Scan for the cell matching the given text and deliver its (x, y) coordinate at center. 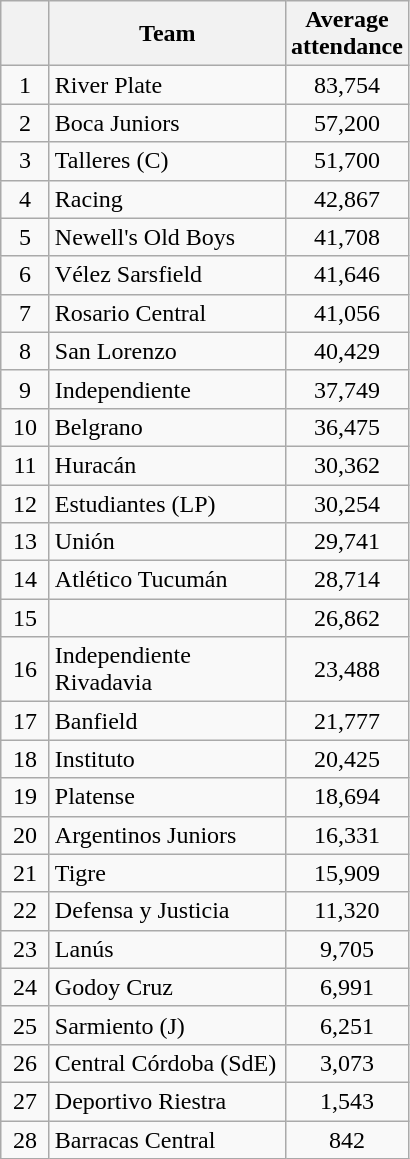
2 (26, 123)
6,251 (346, 1025)
15,909 (346, 873)
83,754 (346, 85)
Unión (167, 542)
Independiente Rivadavia (167, 670)
23,488 (346, 670)
Team (167, 34)
Atlético Tucumán (167, 580)
Godoy Cruz (167, 987)
26,862 (346, 618)
51,700 (346, 161)
28,714 (346, 580)
20,425 (346, 759)
Huracán (167, 465)
10 (26, 427)
Estudiantes (LP) (167, 503)
30,254 (346, 503)
Newell's Old Boys (167, 237)
20 (26, 835)
19 (26, 797)
25 (26, 1025)
26 (26, 1063)
40,429 (346, 351)
6,991 (346, 987)
42,867 (346, 199)
3,073 (346, 1063)
7 (26, 313)
21,777 (346, 721)
18 (26, 759)
Instituto (167, 759)
Central Córdoba (SdE) (167, 1063)
37,749 (346, 389)
Lanús (167, 949)
29,741 (346, 542)
41,646 (346, 275)
Vélez Sarsfield (167, 275)
San Lorenzo (167, 351)
11 (26, 465)
842 (346, 1139)
Deportivo Riestra (167, 1101)
Barracas Central (167, 1139)
36,475 (346, 427)
17 (26, 721)
13 (26, 542)
4 (26, 199)
41,056 (346, 313)
Argentinos Juniors (167, 835)
8 (26, 351)
Belgrano (167, 427)
57,200 (346, 123)
Tigre (167, 873)
18,694 (346, 797)
9,705 (346, 949)
Boca Juniors (167, 123)
41,708 (346, 237)
3 (26, 161)
28 (26, 1139)
River Plate (167, 85)
11,320 (346, 911)
5 (26, 237)
22 (26, 911)
Independiente (167, 389)
27 (26, 1101)
6 (26, 275)
1 (26, 85)
9 (26, 389)
21 (26, 873)
16 (26, 670)
30,362 (346, 465)
Banfield (167, 721)
Rosario Central (167, 313)
Platense (167, 797)
Sarmiento (J) (167, 1025)
Talleres (C) (167, 161)
16,331 (346, 835)
1,543 (346, 1101)
Racing (167, 199)
Averageattendance (346, 34)
15 (26, 618)
24 (26, 987)
23 (26, 949)
12 (26, 503)
Defensa y Justicia (167, 911)
14 (26, 580)
